Detect which cell encompasses the target text, then output its [X, Y] center coordinate. 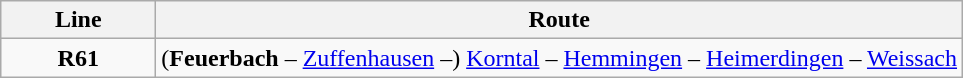
(Feuerbach – Zuffenhausen –) Korntal – Hemmingen – Heimerdingen – Weissach [560, 58]
Route [560, 20]
Line [78, 20]
R61 [78, 58]
